Determine the [X, Y] coordinate at the center of the cell enclosing the given text.  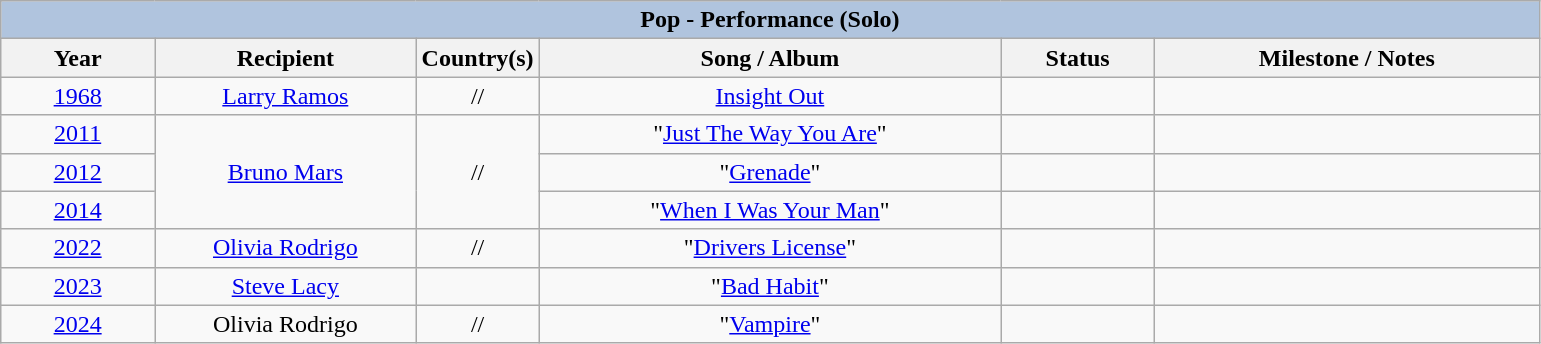
Year [78, 58]
Larry Ramos [286, 96]
Status [1078, 58]
2014 [78, 210]
2011 [78, 134]
Milestone / Notes [1346, 58]
Steve Lacy [286, 286]
Song / Album [770, 58]
2024 [78, 324]
"Drivers License" [770, 248]
"When I Was Your Man" [770, 210]
1968 [78, 96]
"Vampire" [770, 324]
Bruno Mars [286, 172]
"Bad Habit" [770, 286]
"Grenade" [770, 172]
2023 [78, 286]
"Just The Way You Are" [770, 134]
Recipient [286, 58]
2012 [78, 172]
Country(s) [478, 58]
Insight Out [770, 96]
Pop - Performance (Solo) [770, 20]
2022 [78, 248]
